Output the (x, y) coordinate of the center of the cell containing the given text.  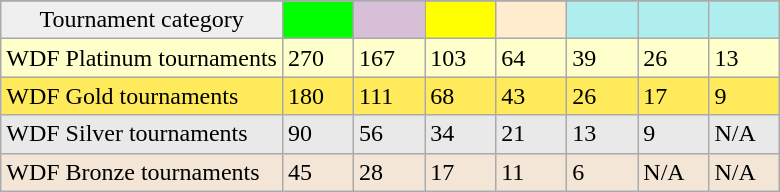
28 (390, 172)
167 (390, 58)
180 (318, 96)
90 (318, 134)
11 (532, 172)
68 (460, 96)
WDF Bronze tournaments (142, 172)
WDF Platinum tournaments (142, 58)
39 (602, 58)
34 (460, 134)
21 (532, 134)
103 (460, 58)
111 (390, 96)
45 (318, 172)
64 (532, 58)
56 (390, 134)
43 (532, 96)
Tournament category (142, 20)
6 (602, 172)
WDF Silver tournaments (142, 134)
270 (318, 58)
WDF Gold tournaments (142, 96)
